Return [x, y] of the center of cell containing provided text 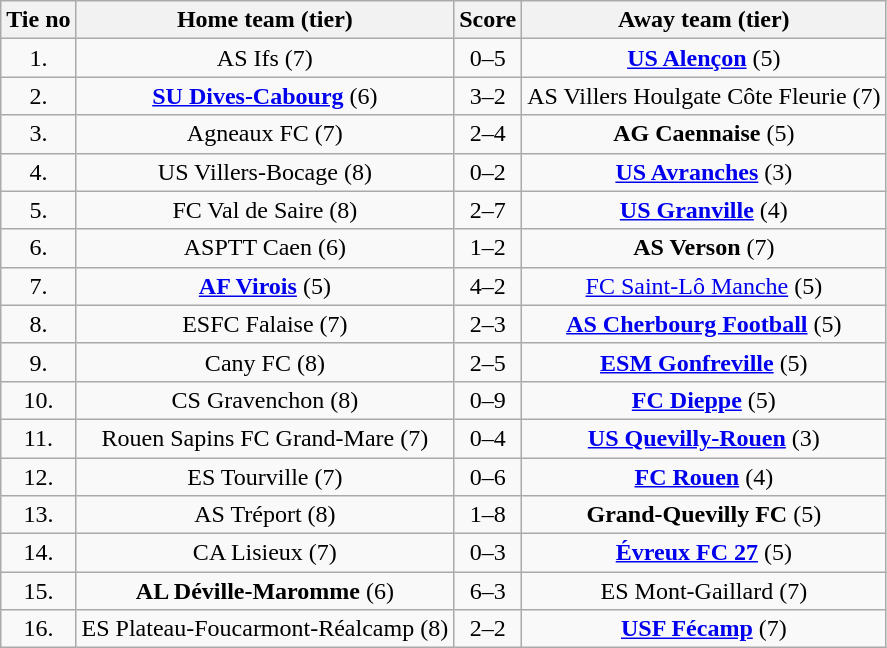
2–2 [488, 629]
AF Virois (5) [265, 286]
FC Saint-Lô Manche (5) [704, 286]
12. [38, 477]
FC Rouen (4) [704, 477]
AG Caennaise (5) [704, 134]
2–3 [488, 324]
10. [38, 400]
CS Gravenchon (8) [265, 400]
US Villers-Bocage (8) [265, 172]
6–3 [488, 591]
11. [38, 438]
SU Dives-Cabourg (6) [265, 96]
Away team (tier) [704, 20]
US Avranches (3) [704, 172]
AS Ifs (7) [265, 58]
1. [38, 58]
15. [38, 591]
ES Mont-Gaillard (7) [704, 591]
1–2 [488, 248]
ASPTT Caen (6) [265, 248]
2–7 [488, 210]
CA Lisieux (7) [265, 553]
9. [38, 362]
0–2 [488, 172]
5. [38, 210]
Rouen Sapins FC Grand-Mare (7) [265, 438]
1–8 [488, 515]
Agneaux FC (7) [265, 134]
13. [38, 515]
US Alençon (5) [704, 58]
7. [38, 286]
16. [38, 629]
FC Dieppe (5) [704, 400]
US Granville (4) [704, 210]
2. [38, 96]
ESFC Falaise (7) [265, 324]
8. [38, 324]
0–6 [488, 477]
Grand-Quevilly FC (5) [704, 515]
ESM Gonfreville (5) [704, 362]
ES Tourville (7) [265, 477]
Score [488, 20]
AS Villers Houlgate Côte Fleurie (7) [704, 96]
0–9 [488, 400]
0–3 [488, 553]
2–4 [488, 134]
3–2 [488, 96]
USF Fécamp (7) [704, 629]
AS Verson (7) [704, 248]
0–5 [488, 58]
14. [38, 553]
2–5 [488, 362]
0–4 [488, 438]
AS Cherbourg Football (5) [704, 324]
4–2 [488, 286]
4. [38, 172]
Tie no [38, 20]
AL Déville-Maromme (6) [265, 591]
Évreux FC 27 (5) [704, 553]
FC Val de Saire (8) [265, 210]
AS Tréport (8) [265, 515]
US Quevilly-Rouen (3) [704, 438]
Home team (tier) [265, 20]
Cany FC (8) [265, 362]
3. [38, 134]
ES Plateau-Foucarmont-Réalcamp (8) [265, 629]
6. [38, 248]
